Search for the cell housing the specified text and yield its [X, Y] center coordinate. 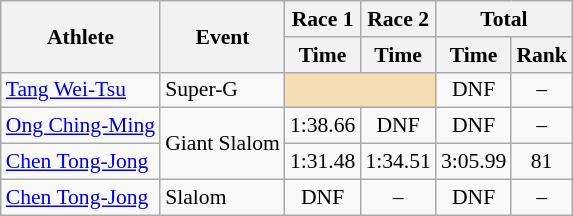
Event [222, 36]
Tang Wei-Tsu [80, 90]
Total [504, 19]
Slalom [222, 197]
Super-G [222, 90]
Giant Slalom [222, 144]
1:31.48 [322, 162]
1:38.66 [322, 126]
3:05.99 [474, 162]
Athlete [80, 36]
Race 2 [398, 19]
81 [542, 162]
1:34.51 [398, 162]
Rank [542, 55]
Ong Ching-Ming [80, 126]
Race 1 [322, 19]
